Capture the cell that displays the provided text and extract its [X, Y] central coordinate. 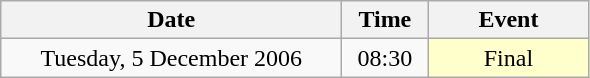
Date [172, 20]
Tuesday, 5 December 2006 [172, 58]
Final [508, 58]
Event [508, 20]
Time [385, 20]
08:30 [385, 58]
